Identify which cell holds the provided text, then report its [X, Y] central coordinate. 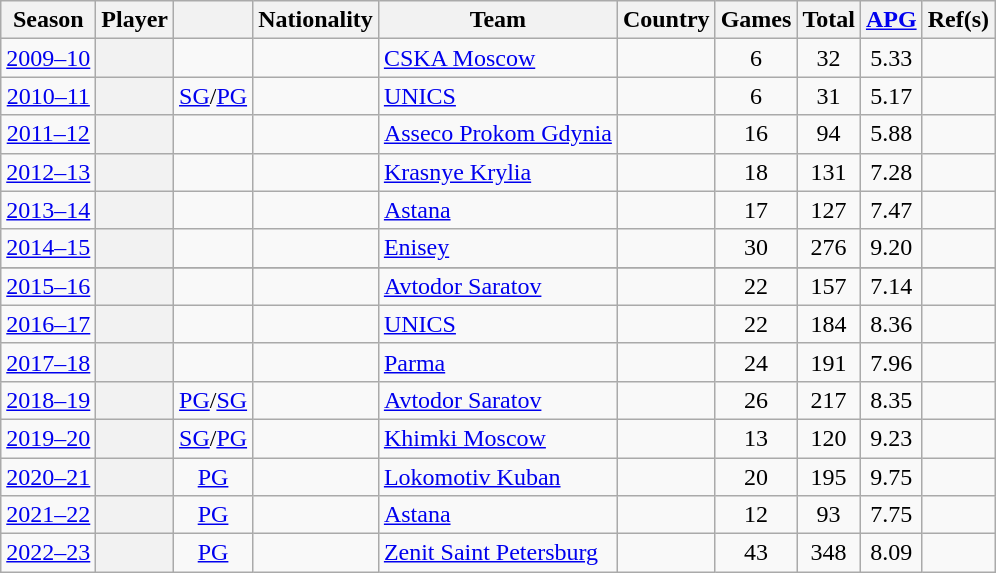
131 [829, 172]
9.23 [891, 438]
Nationality [316, 20]
127 [829, 210]
Krasnye Krylia [498, 172]
2012–13 [48, 172]
7.96 [891, 362]
Season [48, 20]
Khimki Moscow [498, 438]
195 [829, 477]
24 [756, 362]
2011–12 [48, 134]
2018–19 [48, 400]
94 [829, 134]
Lokomotiv Kuban [498, 477]
Player [135, 20]
7.14 [891, 286]
2022–23 [48, 553]
2010–11 [48, 96]
2009–10 [48, 58]
31 [829, 96]
5.88 [891, 134]
7.75 [891, 515]
Zenit Saint Petersburg [498, 553]
9.20 [891, 248]
2020–21 [48, 477]
43 [756, 553]
191 [829, 362]
CSKA Moscow [498, 58]
5.17 [891, 96]
13 [756, 438]
30 [756, 248]
8.09 [891, 553]
7.47 [891, 210]
12 [756, 515]
Ref(s) [958, 20]
2016–17 [48, 324]
217 [829, 400]
7.28 [891, 172]
20 [756, 477]
32 [829, 58]
Games [756, 20]
26 [756, 400]
348 [829, 553]
184 [829, 324]
Parma [498, 362]
120 [829, 438]
Country [666, 20]
Team [498, 20]
8.35 [891, 400]
2021–22 [48, 515]
2013–14 [48, 210]
Asseco Prokom Gdynia [498, 134]
PG/SG [214, 400]
93 [829, 515]
5.33 [891, 58]
Enisey [498, 248]
Total [829, 20]
276 [829, 248]
2019–20 [48, 438]
2014–15 [48, 248]
17 [756, 210]
9.75 [891, 477]
2015–16 [48, 286]
18 [756, 172]
16 [756, 134]
2017–18 [48, 362]
157 [829, 286]
APG [891, 20]
8.36 [891, 324]
